Scan for the cell matching the given text and deliver its [X, Y] coordinate at center. 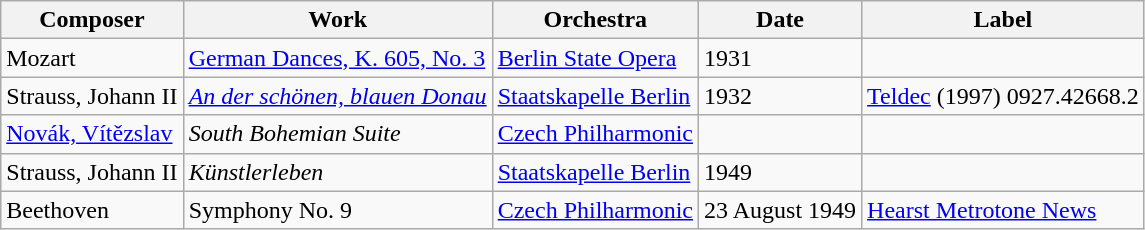
Berlin State Opera [595, 58]
1932 [780, 96]
Mozart [92, 58]
Künstlerleben [338, 172]
Teldec (1997) 0927.42668.2 [1004, 96]
1931 [780, 58]
Label [1004, 20]
Hearst Metrotone News [1004, 210]
Symphony No. 9 [338, 210]
Work [338, 20]
German Dances, K. 605, No. 3 [338, 58]
1949 [780, 172]
Beethoven [92, 210]
Novák, Vítězslav [92, 134]
South Bohemian Suite [338, 134]
Orchestra [595, 20]
23 August 1949 [780, 210]
An der schönen, blauen Donau [338, 96]
Composer [92, 20]
Date [780, 20]
